Search for the cell housing the specified text and yield its [X, Y] center coordinate. 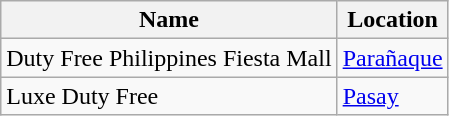
Luxe Duty Free [169, 96]
Name [169, 20]
Pasay [392, 96]
Duty Free Philippines Fiesta Mall [169, 58]
Location [392, 20]
Parañaque [392, 58]
